Capture the cell that displays the provided text and extract its [X, Y] central coordinate. 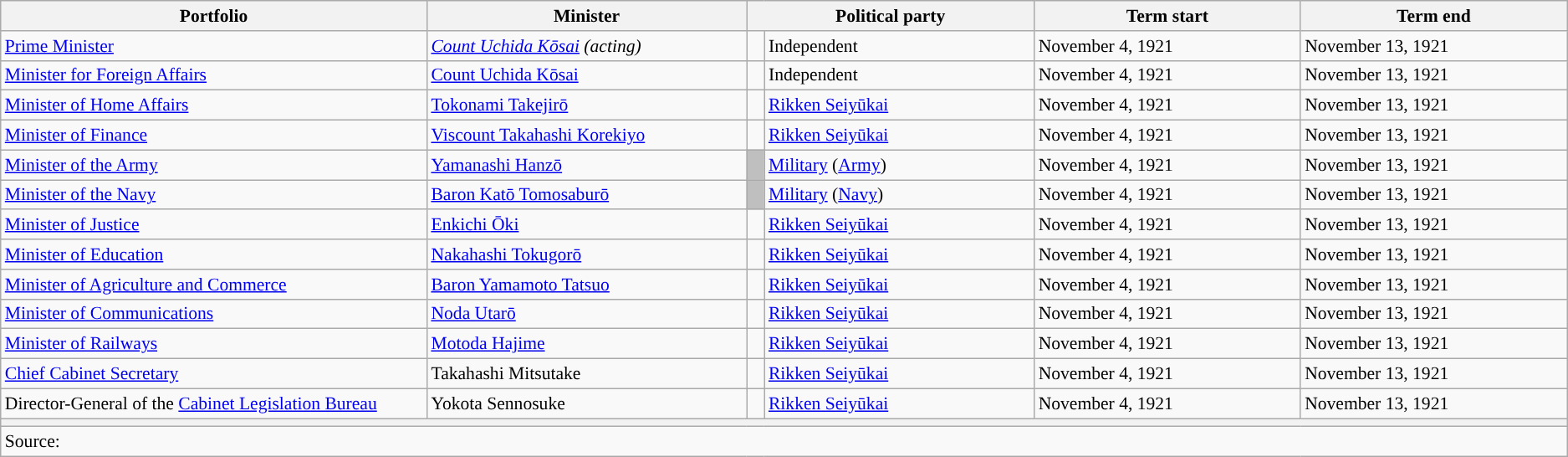
Minister of Education [214, 254]
Source: [784, 442]
Minister of Finance [214, 136]
Viscount Takahashi Korekiyo [586, 136]
Yamanashi Hanzō [586, 165]
Prime Minister [214, 46]
Minister of Justice [214, 225]
Minister of the Navy [214, 195]
Chief Cabinet Secretary [214, 374]
Minister of Railways [214, 344]
Enkichi Ōki [586, 225]
Minister of Home Affairs [214, 105]
Director-General of the Cabinet Legislation Bureau [214, 403]
Noda Utarō [586, 314]
Military (Army) [900, 165]
Military (Navy) [900, 195]
Tokonami Takejirō [586, 105]
Takahashi Mitsutake [586, 374]
Term start [1167, 16]
Minister of Agriculture and Commerce [214, 285]
Nakahashi Tokugorō [586, 254]
Baron Yamamoto Tatsuo [586, 285]
Term end [1433, 16]
Baron Katō Tomosaburō [586, 195]
Count Uchida Kōsai [586, 75]
Political party [891, 16]
Yokota Sennosuke [586, 403]
Minister of Communications [214, 314]
Portfolio [214, 16]
Minister for Foreign Affairs [214, 75]
Motoda Hajime [586, 344]
Minister of the Army [214, 165]
Count Uchida Kōsai (acting) [586, 46]
Minister [586, 16]
